Determine the (x, y) coordinate at the center of the cell enclosing the given text.  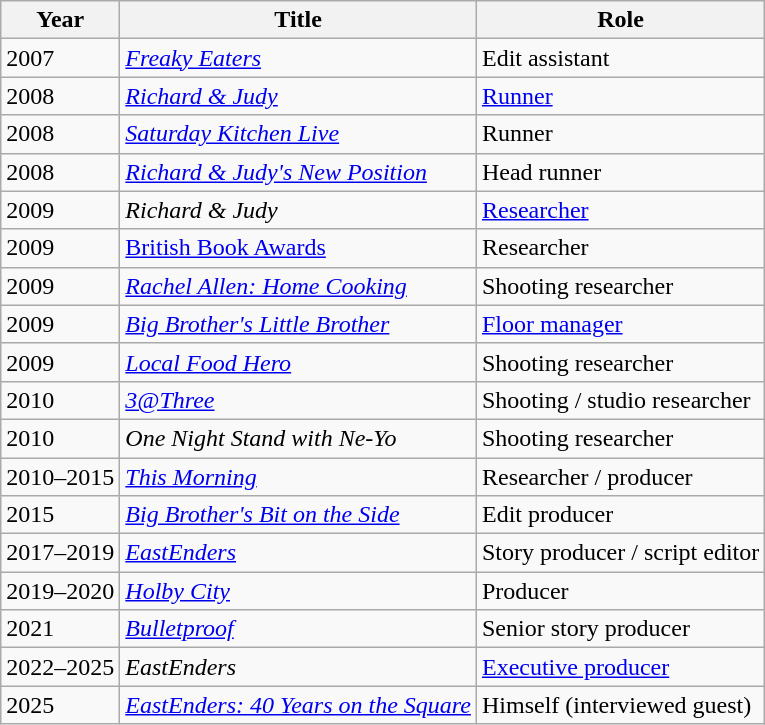
2007 (60, 58)
2022–2025 (60, 667)
2015 (60, 515)
Richard & Judy's New Position (298, 172)
Executive producer (620, 667)
Story producer / script editor (620, 553)
2010–2015 (60, 477)
Edit producer (620, 515)
2021 (60, 629)
2025 (60, 705)
Saturday Kitchen Live (298, 134)
British Book Awards (298, 248)
Big Brother's Little Brother (298, 324)
Floor manager (620, 324)
Bulletproof (298, 629)
Edit assistant (620, 58)
Head runner (620, 172)
2019–2020 (60, 591)
Year (60, 20)
Holby City (298, 591)
One Night Stand with Ne-Yo (298, 438)
2017–2019 (60, 553)
Local Food Hero (298, 362)
Rachel Allen: Home Cooking (298, 286)
Himself (interviewed guest) (620, 705)
Researcher / producer (620, 477)
This Morning (298, 477)
Freaky Eaters (298, 58)
Producer (620, 591)
Big Brother's Bit on the Side (298, 515)
Title (298, 20)
3@Three (298, 400)
Role (620, 20)
Shooting / studio researcher (620, 400)
Senior story producer (620, 629)
EastEnders: 40 Years on the Square (298, 705)
